From the cell containing the given text, extract its center point as (X, Y) coordinate. 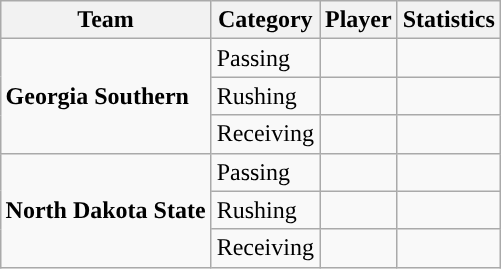
Statistics (448, 20)
North Dakota State (106, 210)
Category (265, 20)
Team (106, 20)
Player (359, 20)
Georgia Southern (106, 96)
